Return (X, Y) of the center of cell containing provided text 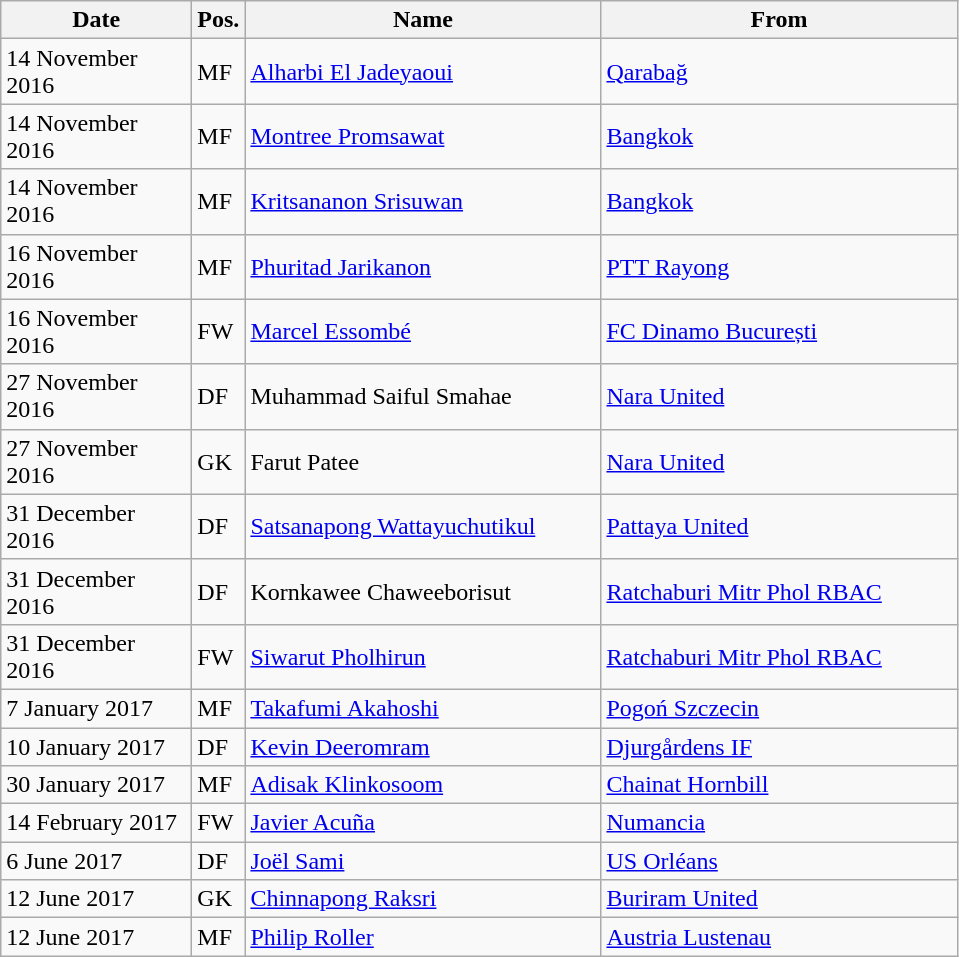
US Orléans (779, 861)
7 January 2017 (96, 708)
Name (423, 20)
Phuritad Jarikanon (423, 266)
Adisak Klinkosoom (423, 785)
Philip Roller (423, 937)
Pogoń Szczecin (779, 708)
Qarabağ (779, 72)
Javier Acuña (423, 823)
Date (96, 20)
Siwarut Pholhirun (423, 656)
Takafumi Akahoshi (423, 708)
Satsanapong Wattayuchutikul (423, 526)
Chinnapong Raksri (423, 899)
FC Dinamo București (779, 332)
Pattaya United (779, 526)
Chainat Hornbill (779, 785)
6 June 2017 (96, 861)
PTT Rayong (779, 266)
Farut Patee (423, 462)
10 January 2017 (96, 747)
Kritsananon Srisuwan (423, 202)
Numancia (779, 823)
Marcel Essombé (423, 332)
14 February 2017 (96, 823)
From (779, 20)
Pos. (218, 20)
Buriram United (779, 899)
Kevin Deeromram (423, 747)
Joël Sami (423, 861)
Montree Promsawat (423, 136)
Djurgårdens IF (779, 747)
Kornkawee Chaweeborisut (423, 592)
30 January 2017 (96, 785)
Austria Lustenau (779, 937)
Muhammad Saiful Smahae (423, 396)
Alharbi El Jadeyaoui (423, 72)
